Determine the [X, Y] coordinate at the center of the cell enclosing the given text.  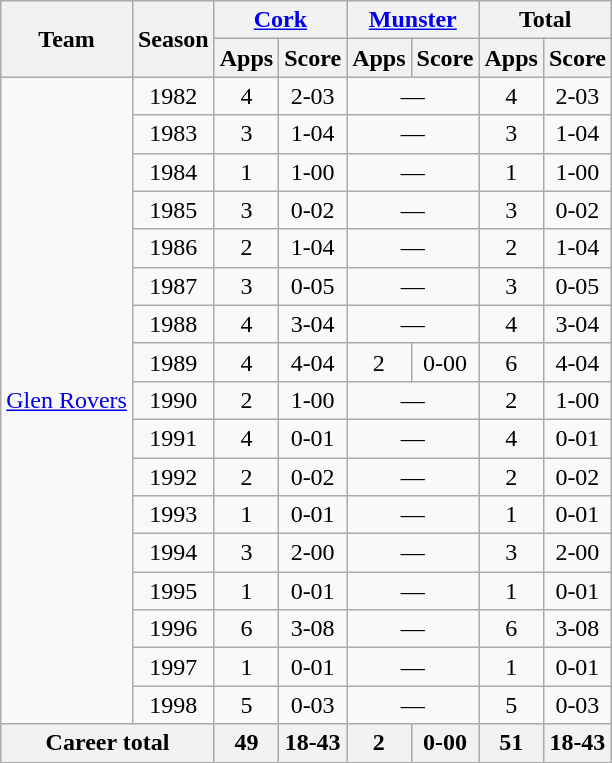
1996 [173, 629]
51 [511, 743]
1988 [173, 324]
Career total [108, 743]
1989 [173, 362]
1991 [173, 438]
1985 [173, 210]
1995 [173, 591]
1984 [173, 172]
1998 [173, 705]
1992 [173, 477]
Team [67, 39]
1987 [173, 286]
Season [173, 39]
1983 [173, 134]
49 [246, 743]
1993 [173, 515]
1990 [173, 400]
1997 [173, 667]
Total [545, 20]
Cork [280, 20]
1982 [173, 96]
Munster [413, 20]
Glen Rovers [67, 400]
1986 [173, 248]
1994 [173, 553]
